Pinpoint the cell where the given text exists, returning its (x, y) midpoint coordinate. 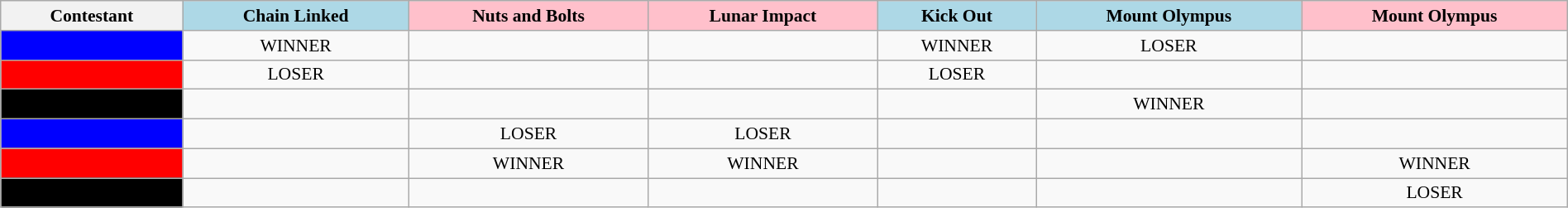
Lunar Impact (763, 16)
Contestant (92, 16)
Kick Out (956, 16)
Nuts and Bolts (528, 16)
Chain Linked (296, 16)
